Return (X, Y) of the center of cell containing provided text 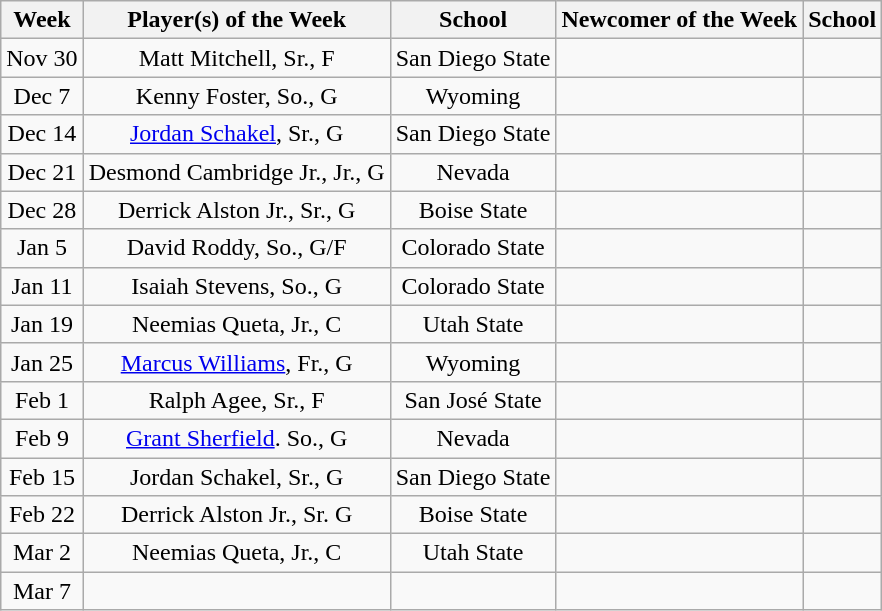
Dec 21 (42, 172)
Mar 2 (42, 553)
Player(s) of the Week (236, 20)
Isaiah Stevens, So., G (236, 286)
Feb 15 (42, 477)
Matt Mitchell, Sr., F (236, 58)
Derrick Alston Jr., Sr. G (236, 515)
Jan 19 (42, 324)
Marcus Williams, Fr., G (236, 362)
Dec 14 (42, 134)
Newcomer of the Week (680, 20)
Nov 30 (42, 58)
San José State (473, 400)
Derrick Alston Jr., Sr., G (236, 210)
Week (42, 20)
Grant Sherfield. So., G (236, 438)
Ralph Agee, Sr., F (236, 400)
David Roddy, So., G/F (236, 248)
Desmond Cambridge Jr., Jr., G (236, 172)
Dec 28 (42, 210)
Mar 7 (42, 591)
Jan 25 (42, 362)
Dec 7 (42, 96)
Kenny Foster, So., G (236, 96)
Feb 22 (42, 515)
Jan 11 (42, 286)
Jan 5 (42, 248)
Feb 9 (42, 438)
Feb 1 (42, 400)
